Locate the cell with the specified text and output its (X, Y) center coordinate. 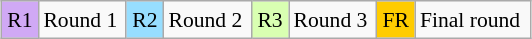
Round 1 (82, 20)
R1 (20, 20)
R3 (270, 20)
R2 (144, 20)
Round 2 (207, 20)
Round 3 (333, 20)
Final round (473, 20)
FR (396, 20)
